From the cell containing the given text, extract its center point as (X, Y) coordinate. 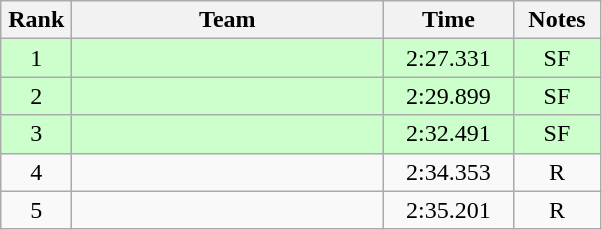
2:34.353 (448, 172)
2:35.201 (448, 210)
2:32.491 (448, 134)
2:29.899 (448, 96)
3 (36, 134)
2 (36, 96)
Team (228, 20)
4 (36, 172)
Notes (557, 20)
Rank (36, 20)
5 (36, 210)
2:27.331 (448, 58)
1 (36, 58)
Time (448, 20)
